Find where the given text appears and provide that cell's center as (X, Y) coordinate. 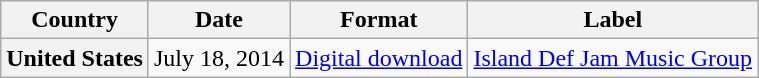
Label (613, 20)
Digital download (379, 58)
July 18, 2014 (218, 58)
Island Def Jam Music Group (613, 58)
Date (218, 20)
Format (379, 20)
Country (75, 20)
United States (75, 58)
